Locate the cell with the specified text and output its (X, Y) center coordinate. 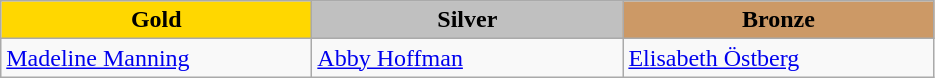
Gold (156, 20)
Abby Hoffman (468, 58)
Bronze (778, 20)
Elisabeth Östberg (778, 58)
Silver (468, 20)
Madeline Manning (156, 58)
